Locate the cell with the specified text and output its [x, y] center coordinate. 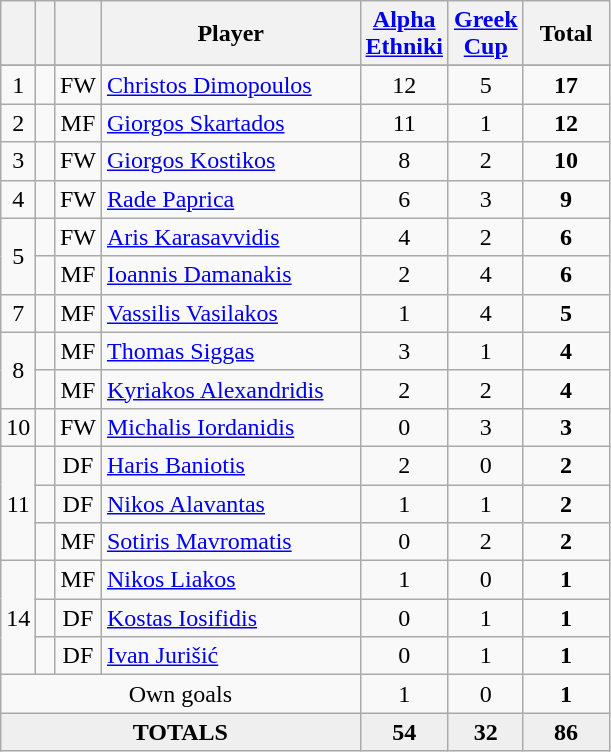
Nikos Liakos [230, 580]
Player [230, 34]
32 [486, 732]
Christos Dimopoulos [230, 85]
Own goals [180, 694]
Sotiris Mavromatis [230, 542]
7 [18, 313]
Nikos Alavantas [230, 503]
Vassilis Vasilakos [230, 313]
54 [404, 732]
86 [566, 732]
Ivan Jurišić [230, 656]
Greek Cup [486, 34]
Alpha Ethniki [404, 34]
Kostas Iosifidis [230, 618]
Giorgos Kostikos [230, 161]
Ioannis Damanakis [230, 275]
Kyriakos Alexandridis [230, 389]
Total [566, 34]
9 [566, 199]
Giorgos Skartados [230, 123]
Thomas Siggas [230, 351]
Michalis Iordanidis [230, 427]
Haris Baniotis [230, 465]
17 [566, 85]
TOTALS [180, 732]
ΜF [78, 351]
Rade Paprica [230, 199]
14 [18, 618]
Aris Karasavvidis [230, 237]
